Pinpoint the cell where the given text exists, returning its (x, y) midpoint coordinate. 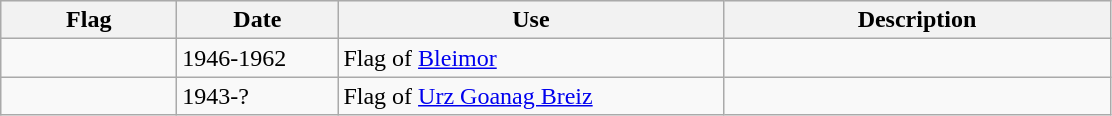
Flag of Bleimor (531, 58)
Description (917, 20)
1946-1962 (258, 58)
Use (531, 20)
Date (258, 20)
Flag of Urz Goanag Breiz (531, 96)
1943-? (258, 96)
Flag (89, 20)
